Determine the [X, Y] coordinate at the center of the cell enclosing the given text.  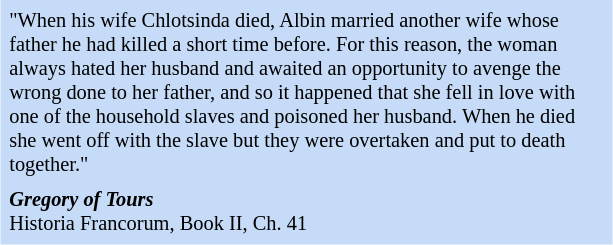
Gregory of Tours Historia Francorum, Book II, Ch. 41 [306, 212]
